Find where the given text appears and provide that cell's center as [x, y] coordinate. 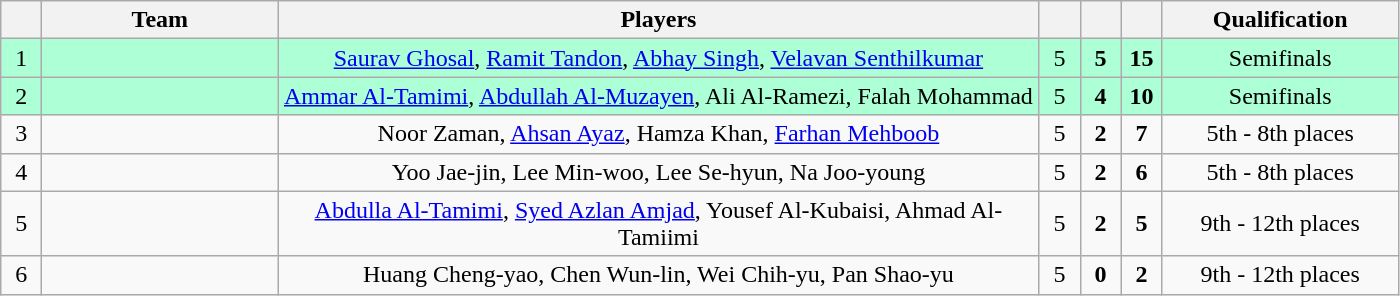
Noor Zaman, Ahsan Ayaz, Hamza Khan, Farhan Mehboob [658, 134]
7 [1142, 134]
Saurav Ghosal, Ramit Tandon, Abhay Singh, Velavan Senthilkumar [658, 58]
15 [1142, 58]
Abdulla Al-Tamimi, Syed Azlan Amjad, Yousef Al-Kubaisi, Ahmad Al-Tamiimi [658, 224]
Ammar Al-Tamimi, Abdullah Al-Muzayen, Ali Al-Ramezi, Falah Mohammad [658, 96]
Players [658, 20]
3 [22, 134]
Yoo Jae-jin, Lee Min-woo, Lee Se-hyun, Na Joo-young [658, 172]
1 [22, 58]
Qualification [1280, 20]
0 [1100, 275]
Huang Cheng-yao, Chen Wun-lin, Wei Chih-yu, Pan Shao-yu [658, 275]
Team [160, 20]
10 [1142, 96]
